Output the [X, Y] coordinate of the center of the cell containing the given text.  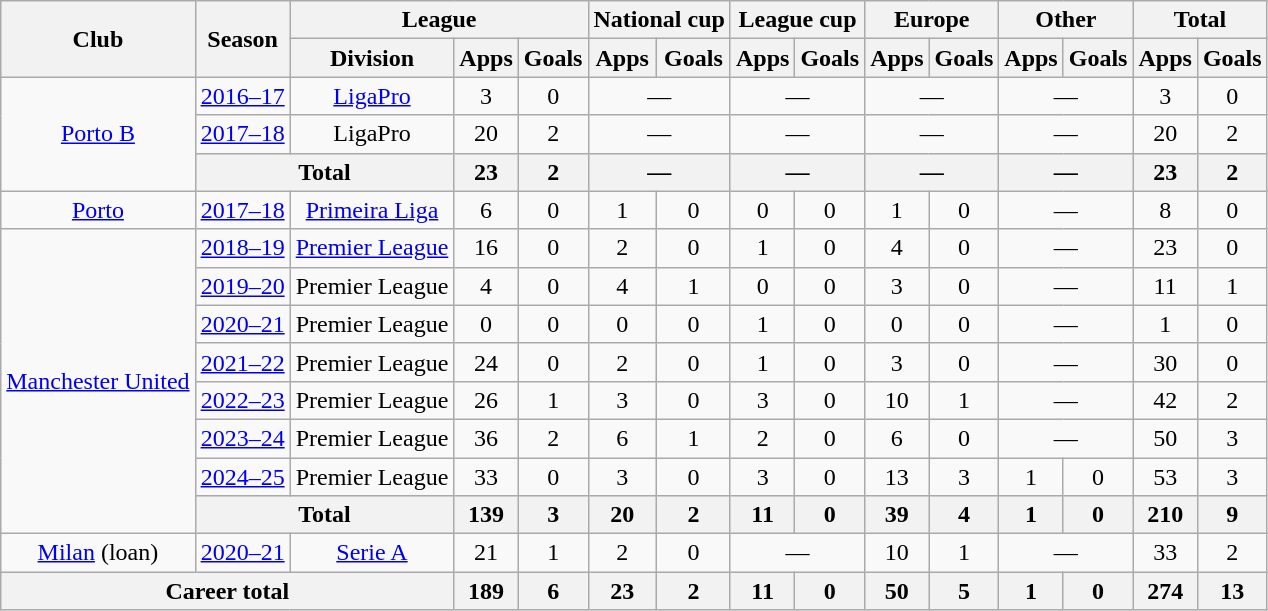
30 [1165, 362]
21 [486, 553]
Manchester United [98, 381]
53 [1165, 477]
26 [486, 400]
139 [486, 515]
Milan (loan) [98, 553]
Porto [98, 210]
National cup [659, 20]
Europe [932, 20]
210 [1165, 515]
Division [372, 58]
42 [1165, 400]
16 [486, 248]
24 [486, 362]
Other [1066, 20]
Primeira Liga [372, 210]
Serie A [372, 553]
Porto B [98, 134]
2019–20 [242, 286]
League cup [797, 20]
2024–25 [242, 477]
Career total [228, 591]
9 [1232, 515]
2021–22 [242, 362]
Season [242, 39]
2022–23 [242, 400]
39 [897, 515]
36 [486, 438]
Club [98, 39]
League [439, 20]
189 [486, 591]
2023–24 [242, 438]
2018–19 [242, 248]
8 [1165, 210]
274 [1165, 591]
2016–17 [242, 96]
5 [964, 591]
